Extract the (X, Y) coordinate from the center of the cell holding the provided text.  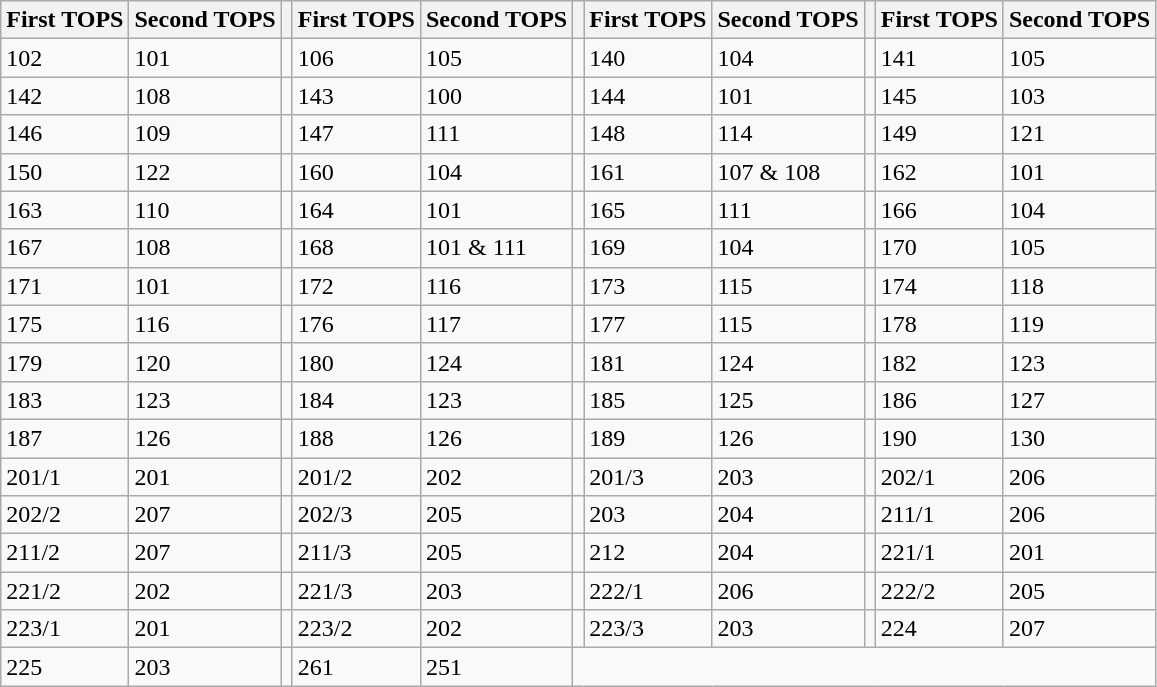
169 (648, 248)
211/1 (939, 515)
172 (356, 286)
160 (356, 172)
148 (648, 134)
102 (65, 58)
176 (356, 324)
175 (65, 324)
127 (1079, 400)
201/3 (648, 477)
183 (65, 400)
223/3 (648, 629)
140 (648, 58)
161 (648, 172)
224 (939, 629)
190 (939, 438)
178 (939, 324)
130 (1079, 438)
103 (1079, 96)
150 (65, 172)
143 (356, 96)
165 (648, 210)
251 (496, 667)
120 (205, 362)
211/3 (356, 553)
109 (205, 134)
164 (356, 210)
117 (496, 324)
201/2 (356, 477)
122 (205, 172)
261 (356, 667)
162 (939, 172)
100 (496, 96)
222/2 (939, 591)
106 (356, 58)
189 (648, 438)
202/3 (356, 515)
121 (1079, 134)
107 & 108 (788, 172)
170 (939, 248)
119 (1079, 324)
179 (65, 362)
181 (648, 362)
222/1 (648, 591)
163 (65, 210)
149 (939, 134)
202/2 (65, 515)
146 (65, 134)
171 (65, 286)
201/1 (65, 477)
225 (65, 667)
147 (356, 134)
186 (939, 400)
110 (205, 210)
185 (648, 400)
184 (356, 400)
188 (356, 438)
223/1 (65, 629)
221/3 (356, 591)
141 (939, 58)
114 (788, 134)
118 (1079, 286)
177 (648, 324)
125 (788, 400)
145 (939, 96)
144 (648, 96)
211/2 (65, 553)
167 (65, 248)
182 (939, 362)
101 & 111 (496, 248)
221/1 (939, 553)
180 (356, 362)
166 (939, 210)
221/2 (65, 591)
142 (65, 96)
212 (648, 553)
223/2 (356, 629)
187 (65, 438)
202/1 (939, 477)
174 (939, 286)
168 (356, 248)
173 (648, 286)
